Provide the [X, Y] coordinate of the cell's center where the given text is located.  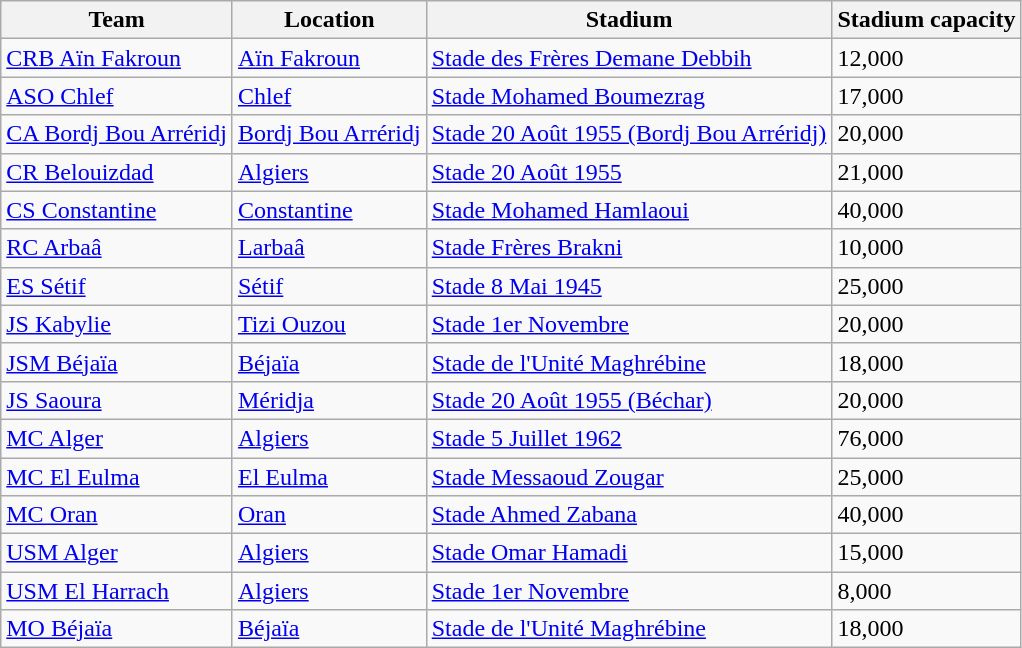
12,000 [926, 58]
Stade Messaoud Zougar [629, 477]
Location [329, 20]
CR Belouizdad [117, 172]
Sétif [329, 286]
Stade des Frères Demane Debbih [629, 58]
Stade Omar Hamadi [629, 553]
Stade 8 Mai 1945 [629, 286]
ES Sétif [117, 286]
Stade Frères Brakni [629, 248]
Team [117, 20]
Constantine [329, 210]
ASO Chlef [117, 96]
Oran [329, 515]
Bordj Bou Arréridj [329, 134]
17,000 [926, 96]
Stadium [629, 20]
Stadium capacity [926, 20]
10,000 [926, 248]
Stade 20 Août 1955 [629, 172]
Tizi Ouzou [329, 324]
CA Bordj Bou Arréridj [117, 134]
Larbaâ [329, 248]
El Eulma [329, 477]
Aïn Fakroun [329, 58]
Stade Ahmed Zabana [629, 515]
USM Alger [117, 553]
Chlef [329, 96]
76,000 [926, 438]
8,000 [926, 591]
RC Arbaâ [117, 248]
MC El Eulma [117, 477]
Stade Mohamed Hamlaoui [629, 210]
JS Kabylie [117, 324]
MC Oran [117, 515]
Méridja [329, 400]
Stade 5 Juillet 1962 [629, 438]
MC Alger [117, 438]
21,000 [926, 172]
MO Béjaïa [117, 629]
Stade Mohamed Boumezrag [629, 96]
CRB Aïn Fakroun [117, 58]
USM El Harrach [117, 591]
JS Saoura [117, 400]
Stade 20 Août 1955 (Béchar) [629, 400]
CS Constantine [117, 210]
JSM Béjaïa [117, 362]
15,000 [926, 553]
Stade 20 Août 1955 (Bordj Bou Arréridj) [629, 134]
